Return the (x, y) coordinate for the center point of the cell that contains the specified text.  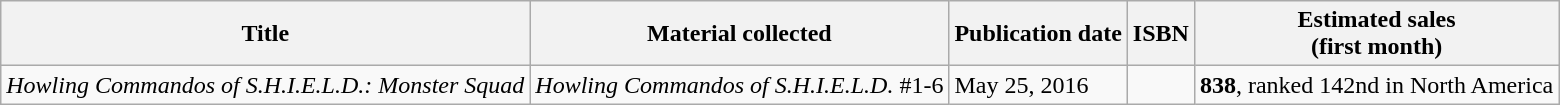
Estimated sales(first month) (1376, 34)
Title (266, 34)
Material collected (740, 34)
May 25, 2016 (1038, 85)
Publication date (1038, 34)
838, ranked 142nd in North America (1376, 85)
ISBN (1160, 34)
Howling Commandos of S.H.I.E.L.D. #1-6 (740, 85)
Howling Commandos of S.H.I.E.L.D.: Monster Squad (266, 85)
